Locate the cell with the specified text and output its [x, y] center coordinate. 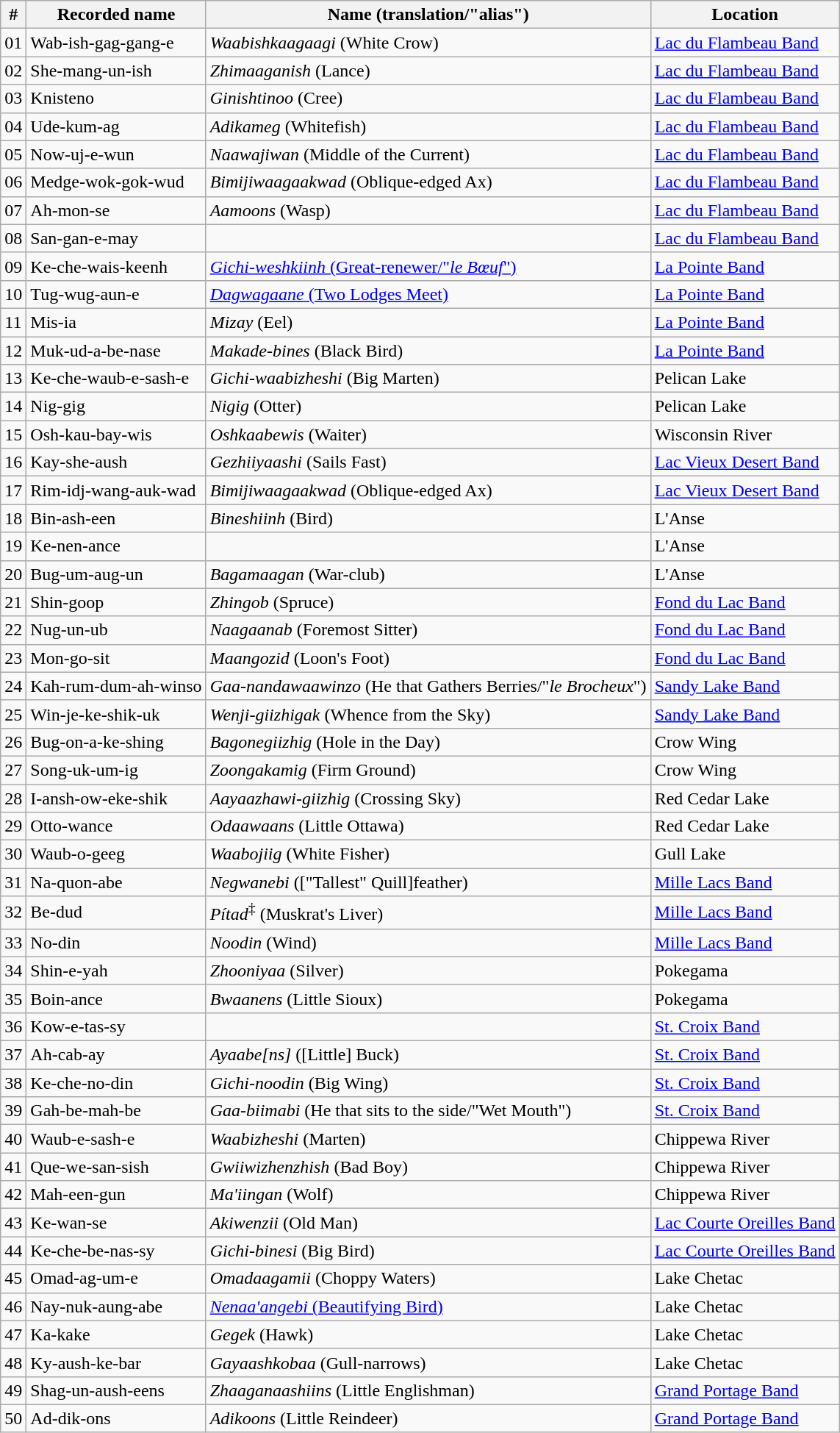
Gull Lake [745, 854]
Kah-rum-dum-ah-winso [116, 686]
15 [13, 435]
Win-je-ke-shik-uk [116, 714]
45 [13, 1279]
Kay-she-aush [116, 462]
Zoongakamig (Firm Ground) [428, 770]
Knisteno [116, 99]
Recorded name [116, 15]
17 [13, 490]
27 [13, 770]
Aamoons (Wasp) [428, 210]
49 [13, 1390]
22 [13, 630]
Ma'iingan (Wolf) [428, 1195]
Ka-kake [116, 1334]
43 [13, 1223]
Ke-wan-se [116, 1223]
Noodin (Wind) [428, 943]
Odaawaans (Little Ottawa) [428, 826]
37 [13, 1055]
Song-uk-um-ig [116, 770]
Waabishkaagaagi (White Crow) [428, 43]
Zhaaganaashiins (Little Englishman) [428, 1390]
Gah-be-mah-be [116, 1111]
Ke-che-waub-e-sash-e [116, 379]
39 [13, 1111]
33 [13, 943]
Bin-ash-een [116, 518]
03 [13, 99]
Gegek (Hawk) [428, 1334]
Que-we-san-sish [116, 1167]
01 [13, 43]
Shin-e-yah [116, 971]
Bug-um-aug-un [116, 574]
29 [13, 826]
Gaa-biimabi (He that sits to the side/"Wet Mouth") [428, 1111]
Bwaanens (Little Sioux) [428, 998]
Waub-o-geeg [116, 854]
44 [13, 1251]
20 [13, 574]
Adikameg (Whitefish) [428, 126]
Name (translation/"alias") [428, 15]
Now-uj-e-wun [116, 154]
I-ansh-ow-eke-shik [116, 798]
02 [13, 71]
Wenji-giizhigak (Whence from the Sky) [428, 714]
Muk-ud-a-be-nase [116, 351]
Shin-goop [116, 602]
Shag-un-aush-eens [116, 1390]
Ude-kum-ag [116, 126]
Mis-ia [116, 322]
11 [13, 322]
Ah-mon-se [116, 210]
34 [13, 971]
She-mang-un-ish [116, 71]
Mah-een-gun [116, 1195]
Otto-wance [116, 826]
Location [745, 15]
14 [13, 407]
Nay-nuk-aung-abe [116, 1307]
Ke-che-no-din [116, 1083]
Dagwagaane (Two Lodges Meet) [428, 294]
Waabojiig (White Fisher) [428, 854]
Gichi-waabizheshi (Big Marten) [428, 379]
Omad-ag-um-e [116, 1279]
Ginishtinoo (Cree) [428, 99]
23 [13, 658]
28 [13, 798]
09 [13, 266]
No-din [116, 943]
Zhooniyaa (Silver) [428, 971]
Wab-ish-gag-gang-e [116, 43]
Zhingob (Spruce) [428, 602]
Nigig (Otter) [428, 407]
19 [13, 546]
24 [13, 686]
Omadaagamii (Choppy Waters) [428, 1279]
38 [13, 1083]
Gwiiwizhenzhish (Bad Boy) [428, 1167]
Osh-kau-bay-wis [116, 435]
36 [13, 1026]
31 [13, 882]
Bug-on-a-ke-shing [116, 742]
Ke-che-wais-keenh [116, 266]
Wisconsin River [745, 435]
50 [13, 1418]
Waabizheshi (Marten) [428, 1139]
Mon-go-sit [116, 658]
47 [13, 1334]
# [13, 15]
10 [13, 294]
Tug-wug-aun-e [116, 294]
Waub-e-sash-e [116, 1139]
Adikoons (Little Reindeer) [428, 1418]
Naagaanab (Foremost Sitter) [428, 630]
Ky-aush-ke-bar [116, 1362]
Aayaazhawi-giizhig (Crossing Sky) [428, 798]
30 [13, 854]
Ke-che-be-nas-sy [116, 1251]
05 [13, 154]
18 [13, 518]
Pítad‡ (Muskrat's Liver) [428, 913]
Gichi-noodin (Big Wing) [428, 1083]
Negwanebi (["Tallest" Quill]feather) [428, 882]
Oshkaabewis (Waiter) [428, 435]
12 [13, 351]
Akiwenzii (Old Man) [428, 1223]
21 [13, 602]
Ad-dik-ons [116, 1418]
Be-dud [116, 913]
Maangozid (Loon's Foot) [428, 658]
Gezhiiyaashi (Sails Fast) [428, 462]
Nenaa'angebi (Beautifying Bird) [428, 1307]
Bineshiinh (Bird) [428, 518]
Nug-un-ub [116, 630]
16 [13, 462]
Rim-idj-wang-auk-wad [116, 490]
04 [13, 126]
Kow-e-tas-sy [116, 1026]
Ah-cab-ay [116, 1055]
32 [13, 913]
Naawajiwan (Middle of the Current) [428, 154]
Na-quon-abe [116, 882]
41 [13, 1167]
Makade-bines (Black Bird) [428, 351]
Gichi-binesi (Big Bird) [428, 1251]
Medge-wok-gok-wud [116, 182]
46 [13, 1307]
Gayaashkobaa (Gull-narrows) [428, 1362]
Boin-ance [116, 998]
07 [13, 210]
06 [13, 182]
Ke-nen-ance [116, 546]
42 [13, 1195]
Nig-gig [116, 407]
Mizay (Eel) [428, 322]
Zhimaaganish (Lance) [428, 71]
08 [13, 238]
26 [13, 742]
Gichi-weshkiinh (Great-renewer/"le Bœuf") [428, 266]
48 [13, 1362]
Gaa-nandawaawinzo (He that Gathers Berries/"le Brocheux") [428, 686]
Bagonegiizhig (Hole in the Day) [428, 742]
13 [13, 379]
San-gan-e-may [116, 238]
Bagamaagan (War-club) [428, 574]
Ayaabe[ns] ([Little] Buck) [428, 1055]
25 [13, 714]
40 [13, 1139]
35 [13, 998]
